Return the [X, Y] coordinate for the center point of the cell that contains the specified text.  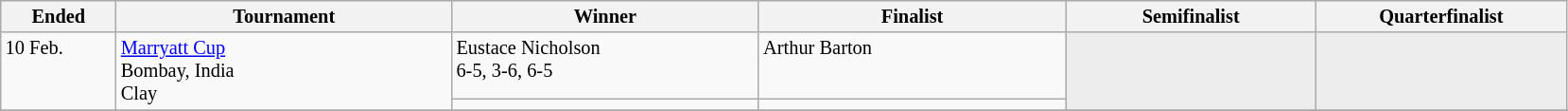
Eustace Nicholson 6-5, 3-6, 6-5 [605, 65]
Arthur Barton [912, 65]
Marryatt Cup Bombay, IndiaClay [284, 71]
Tournament [284, 16]
Winner [605, 16]
Ended [59, 16]
Semifinalist [1192, 16]
Quarterfinalist [1441, 16]
10 Feb. [59, 71]
Finalist [912, 16]
